Find where the given text appears and provide that cell's center as [X, Y] coordinate. 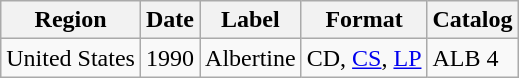
Label [251, 20]
1990 [170, 58]
ALB 4 [472, 58]
Format [364, 20]
Date [170, 20]
United States [71, 58]
CD, CS, LP [364, 58]
Catalog [472, 20]
Region [71, 20]
Albertine [251, 58]
